For the text-containing cell, return its midpoint in [X, Y] coordinate format. 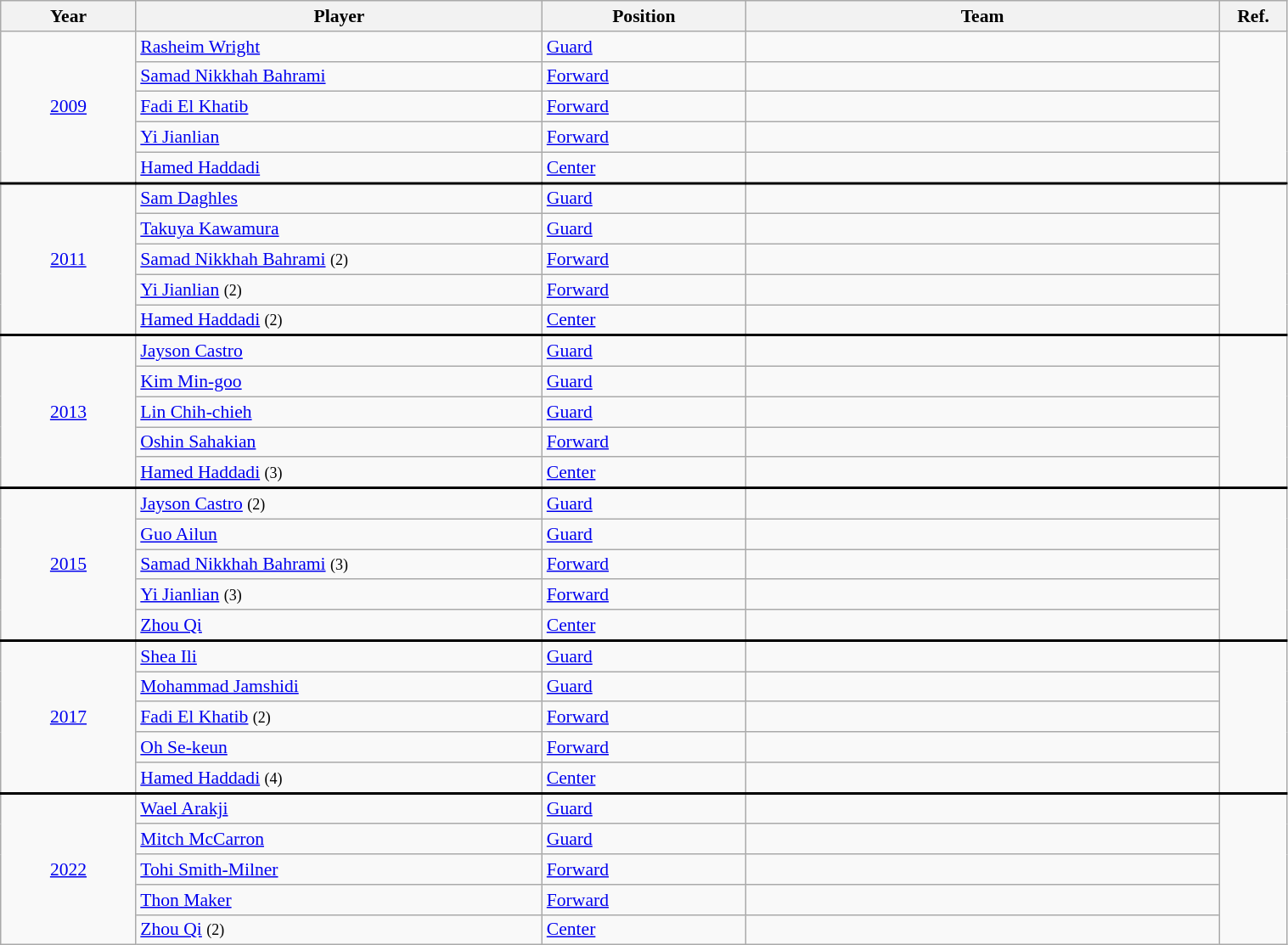
Wael Arakji [339, 808]
Position [644, 16]
Guo Ailun [339, 534]
Hamed Haddadi (4) [339, 778]
Hamed Haddadi [339, 167]
2011 [68, 260]
Yi Jianlian [339, 138]
Samad Nikkhah Bahrami (2) [339, 260]
Player [339, 16]
Yi Jianlian (3) [339, 595]
2017 [68, 717]
Sam Daghles [339, 199]
2015 [68, 565]
Takuya Kawamura [339, 229]
Oshin Sahakian [339, 442]
2013 [68, 412]
Mohammad Jamshidi [339, 687]
Shea Ili [339, 656]
Lin Chih-chieh [339, 412]
Yi Jianlian (2) [339, 290]
Mitch McCarron [339, 840]
Zhou Qi (2) [339, 930]
Rasheim Wright [339, 47]
Kim Min-goo [339, 382]
Fadi El Khatib (2) [339, 717]
Hamed Haddadi (3) [339, 473]
Oh Se-keun [339, 747]
Team [982, 16]
Year [68, 16]
Jayson Castro [339, 351]
Jayson Castro (2) [339, 503]
Ref. [1253, 16]
Samad Nikkhah Bahrami [339, 76]
2022 [68, 869]
Zhou Qi [339, 625]
Tohi Smith-Milner [339, 869]
Fadi El Khatib [339, 107]
Samad Nikkhah Bahrami (3) [339, 565]
2009 [68, 107]
Hamed Haddadi (2) [339, 320]
Thon Maker [339, 900]
